Identify which cell holds the provided text, then report its (x, y) central coordinate. 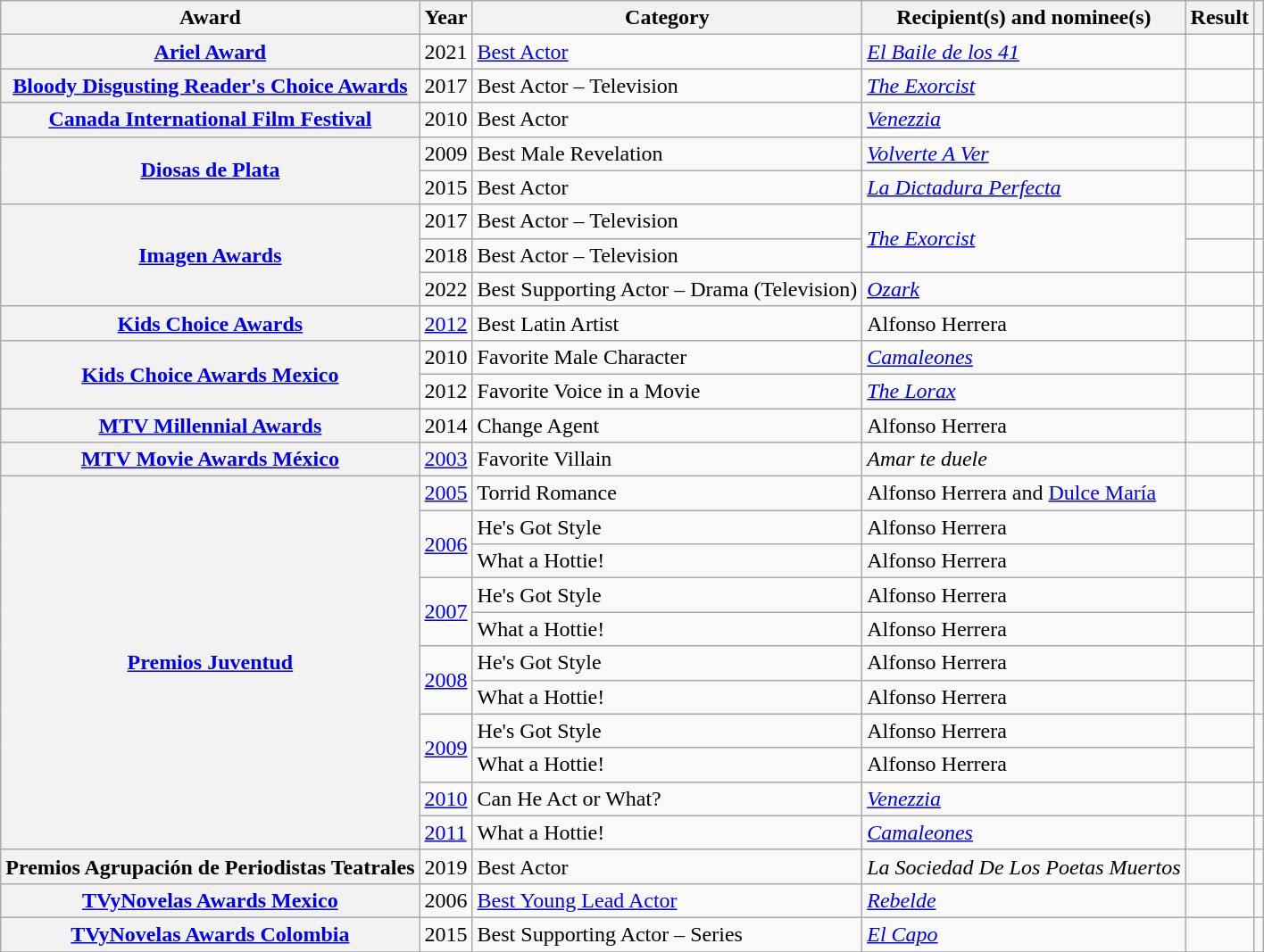
Result (1219, 18)
Bloody Disgusting Reader's Choice Awards (211, 86)
TVyNovelas Awards Mexico (211, 900)
La Dictadura Perfecta (1024, 187)
Ariel Award (211, 52)
Recipient(s) and nominee(s) (1024, 18)
2008 (446, 680)
2019 (446, 866)
TVyNovelas Awards Colombia (211, 934)
2022 (446, 289)
Award (211, 18)
2021 (446, 52)
Volverte A Ver (1024, 153)
Best Latin Artist (668, 323)
2018 (446, 255)
Premios Agrupación de Periodistas Teatrales (211, 866)
Favorite Male Character (668, 357)
Best Supporting Actor – Series (668, 934)
MTV Millennial Awards (211, 426)
2007 (446, 612)
Kids Choice Awards (211, 323)
Canada International Film Festival (211, 120)
The Lorax (1024, 391)
Premios Juventud (211, 664)
Diosas de Plata (211, 170)
El Baile de los 41 (1024, 52)
Best Young Lead Actor (668, 900)
Torrid Romance (668, 493)
El Capo (1024, 934)
2011 (446, 832)
2005 (446, 493)
Imagen Awards (211, 255)
2003 (446, 459)
Can He Act or What? (668, 799)
Alfonso Herrera and Dulce María (1024, 493)
2014 (446, 426)
Rebelde (1024, 900)
Best Male Revelation (668, 153)
Favorite Voice in a Movie (668, 391)
Favorite Villain (668, 459)
La Sociedad De Los Poetas Muertos (1024, 866)
Amar te duele (1024, 459)
Change Agent (668, 426)
Kids Choice Awards Mexico (211, 374)
MTV Movie Awards México (211, 459)
Year (446, 18)
Ozark (1024, 289)
Category (668, 18)
Best Supporting Actor – Drama (Television) (668, 289)
